Return the [x, y] coordinate for the center point of the cell that contains the specified text.  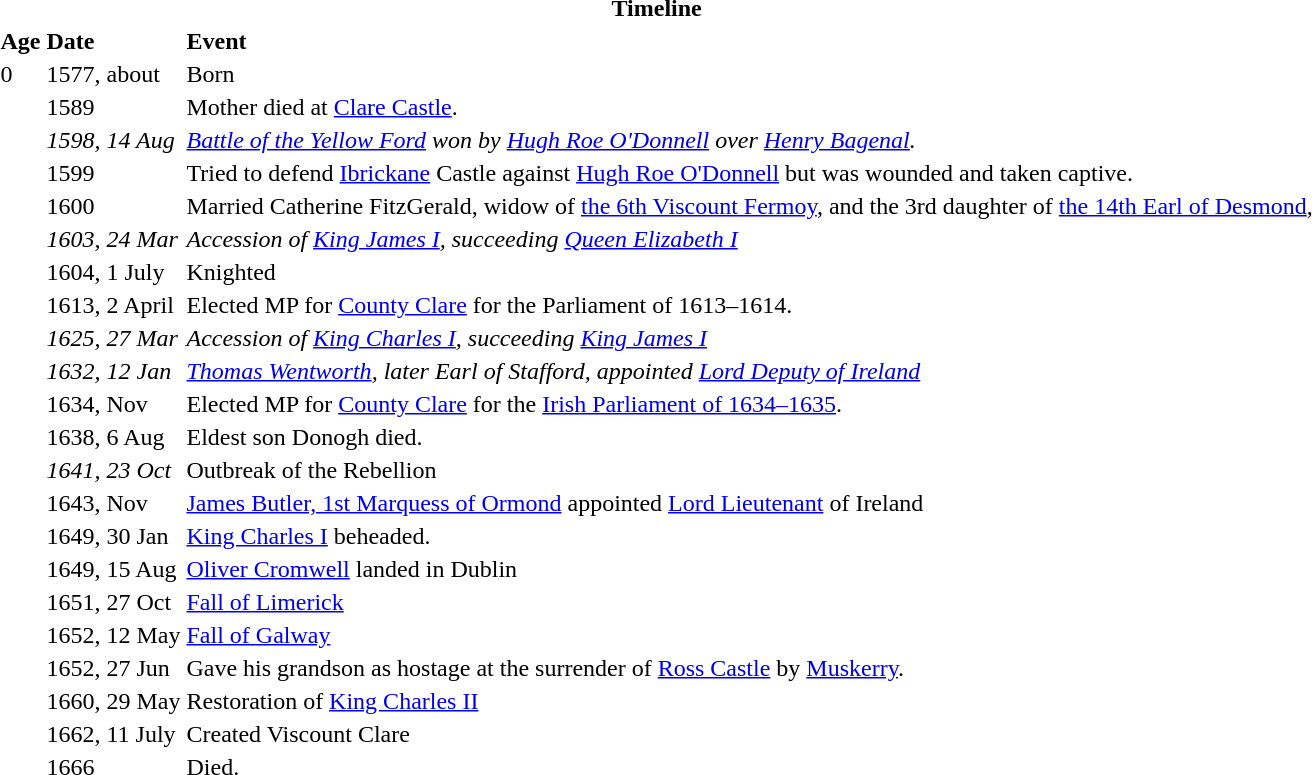
1613, 2 April [114, 305]
1643, Nov [114, 503]
1638, 6 Aug [114, 437]
1662, 11 July [114, 734]
1603, 24 Mar [114, 239]
Date [114, 41]
1651, 27 Oct [114, 602]
1589 [114, 107]
1577, about [114, 74]
1600 [114, 206]
1632, 12 Jan [114, 371]
1604, 1 July [114, 272]
1649, 30 Jan [114, 536]
1652, 27 Jun [114, 668]
1652, 12 May [114, 635]
1634, Nov [114, 404]
1660, 29 May [114, 701]
1641, 23 Oct [114, 470]
1599 [114, 173]
1649, 15 Aug [114, 569]
1598, 14 Aug [114, 140]
1625, 27 Mar [114, 338]
